Pinpoint the cell where the given text exists, returning its (X, Y) midpoint coordinate. 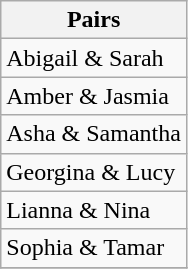
Pairs (94, 20)
Lianna & Nina (94, 210)
Abigail & Sarah (94, 58)
Amber & Jasmia (94, 96)
Sophia & Tamar (94, 248)
Asha & Samantha (94, 134)
Georgina & Lucy (94, 172)
